Return the (X, Y) coordinate for the center point of the cell that contains the specified text.  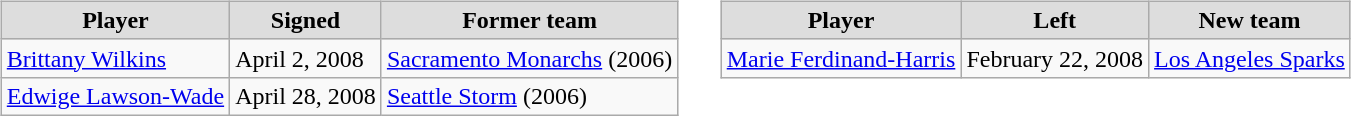
February 22, 2008 (1055, 58)
Edwige Lawson-Wade (115, 96)
Brittany Wilkins (115, 58)
Marie Ferdinand-Harris (841, 58)
April 2, 2008 (306, 58)
Los Angeles Sparks (1250, 58)
Seattle Storm (2006) (529, 96)
Signed (306, 20)
Former team (529, 20)
New team (1250, 20)
Left (1055, 20)
Sacramento Monarchs (2006) (529, 58)
April 28, 2008 (306, 96)
